Search for the cell housing the specified text and yield its (X, Y) center coordinate. 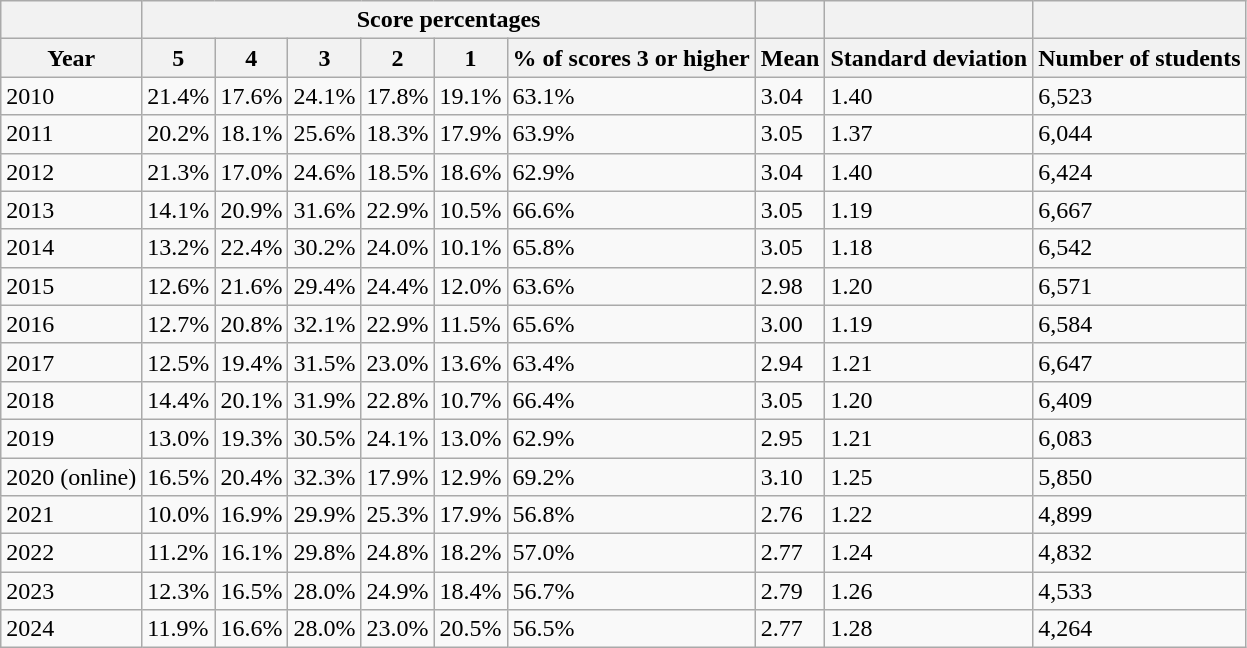
19.3% (252, 438)
11.5% (470, 324)
13.6% (470, 362)
1.18 (929, 248)
19.1% (470, 96)
17.0% (252, 172)
65.6% (631, 324)
2012 (72, 172)
12.3% (178, 591)
2019 (72, 438)
2021 (72, 515)
6,044 (1140, 134)
4,899 (1140, 515)
6,424 (1140, 172)
21.4% (178, 96)
3.10 (790, 477)
29.4% (324, 286)
2.76 (790, 515)
5,850 (1140, 477)
56.8% (631, 515)
2013 (72, 210)
29.8% (324, 553)
20.4% (252, 477)
2015 (72, 286)
31.6% (324, 210)
31.9% (324, 400)
11.2% (178, 553)
18.5% (398, 172)
31.5% (324, 362)
24.4% (398, 286)
1.37 (929, 134)
10.0% (178, 515)
2020 (online) (72, 477)
20.1% (252, 400)
1.25 (929, 477)
24.9% (398, 591)
18.6% (470, 172)
Mean (790, 58)
13.2% (178, 248)
6,584 (1140, 324)
6,571 (1140, 286)
32.3% (324, 477)
24.0% (398, 248)
66.6% (631, 210)
16.9% (252, 515)
% of scores 3 or higher (631, 58)
63.4% (631, 362)
20.5% (470, 629)
11.9% (178, 629)
12.7% (178, 324)
2017 (72, 362)
1 (470, 58)
6,409 (1140, 400)
2.95 (790, 438)
63.9% (631, 134)
21.6% (252, 286)
30.5% (324, 438)
32.1% (324, 324)
12.6% (178, 286)
5 (178, 58)
30.2% (324, 248)
1.28 (929, 629)
4,264 (1140, 629)
2010 (72, 96)
2022 (72, 553)
14.4% (178, 400)
2023 (72, 591)
24.6% (324, 172)
18.2% (470, 553)
18.1% (252, 134)
10.7% (470, 400)
21.3% (178, 172)
4 (252, 58)
2011 (72, 134)
29.9% (324, 515)
Year (72, 58)
2 (398, 58)
6,542 (1140, 248)
10.5% (470, 210)
16.1% (252, 553)
2014 (72, 248)
6,647 (1140, 362)
22.4% (252, 248)
2.79 (790, 591)
14.1% (178, 210)
1.22 (929, 515)
63.6% (631, 286)
20.2% (178, 134)
56.5% (631, 629)
2024 (72, 629)
6,667 (1140, 210)
3.00 (790, 324)
17.6% (252, 96)
12.9% (470, 477)
1.26 (929, 591)
25.6% (324, 134)
22.8% (398, 400)
65.8% (631, 248)
2.98 (790, 286)
Score percentages (448, 20)
2.94 (790, 362)
18.3% (398, 134)
20.9% (252, 210)
63.1% (631, 96)
24.8% (398, 553)
18.4% (470, 591)
6,083 (1140, 438)
20.8% (252, 324)
12.0% (470, 286)
6,523 (1140, 96)
10.1% (470, 248)
17.8% (398, 96)
16.6% (252, 629)
1.24 (929, 553)
66.4% (631, 400)
69.2% (631, 477)
57.0% (631, 553)
25.3% (398, 515)
4,533 (1140, 591)
Number of students (1140, 58)
56.7% (631, 591)
2016 (72, 324)
3 (324, 58)
12.5% (178, 362)
4,832 (1140, 553)
Standard deviation (929, 58)
2018 (72, 400)
19.4% (252, 362)
